Determine the (x, y) coordinate at the center of the cell enclosing the given text.  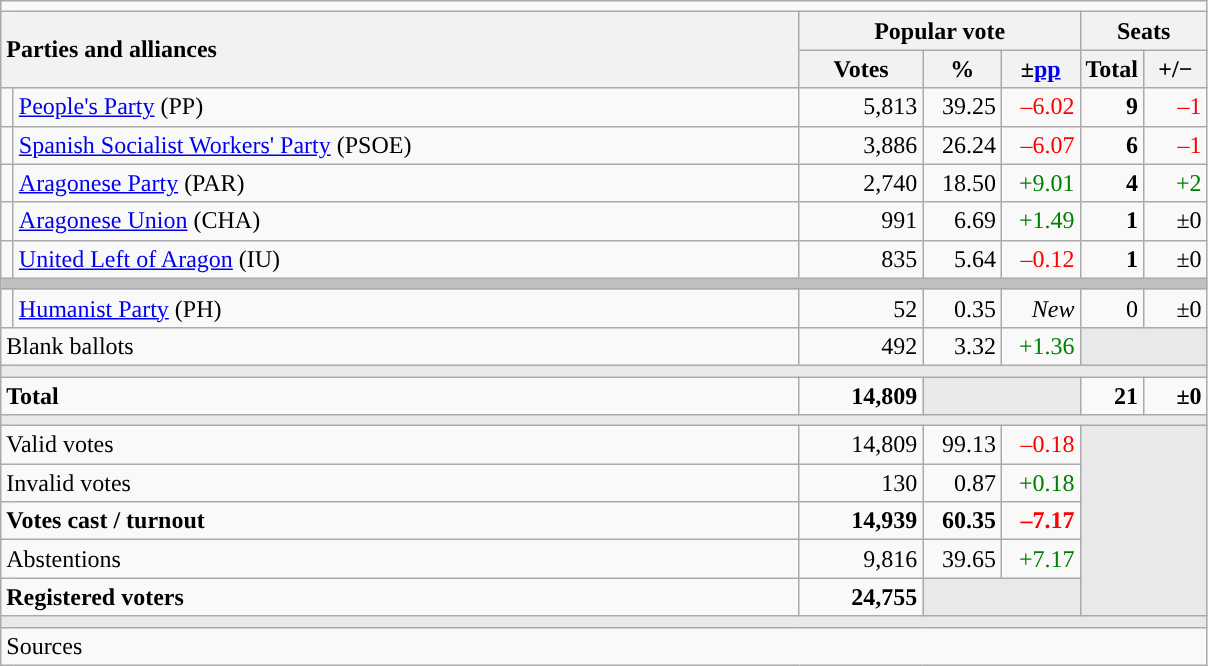
6 (1112, 145)
Aragonese Union (CHA) (406, 221)
14,939 (861, 521)
21 (1112, 395)
492 (861, 346)
–0.18 (1040, 445)
39.25 (962, 107)
±pp (1040, 69)
3.32 (962, 346)
6.69 (962, 221)
+1.36 (1040, 346)
Registered voters (400, 597)
Seats (1144, 31)
39.65 (962, 559)
+1.49 (1040, 221)
Valid votes (400, 445)
52 (861, 308)
60.35 (962, 521)
+7.17 (1040, 559)
3,886 (861, 145)
Aragonese Party (PAR) (406, 183)
New (1040, 308)
Votes cast / turnout (400, 521)
9,816 (861, 559)
0.87 (962, 483)
Humanist Party (PH) (406, 308)
United Left of Aragon (IU) (406, 259)
4 (1112, 183)
Parties and alliances (400, 50)
24,755 (861, 597)
Votes (861, 69)
Popular vote (940, 31)
26.24 (962, 145)
–6.02 (1040, 107)
Sources (604, 646)
130 (861, 483)
5.64 (962, 259)
+/− (1176, 69)
Invalid votes (400, 483)
0.35 (962, 308)
–6.07 (1040, 145)
835 (861, 259)
+0.18 (1040, 483)
–7.17 (1040, 521)
9 (1112, 107)
+9.01 (1040, 183)
0 (1112, 308)
5,813 (861, 107)
Spanish Socialist Workers' Party (PSOE) (406, 145)
Abstentions (400, 559)
2,740 (861, 183)
People's Party (PP) (406, 107)
–0.12 (1040, 259)
+2 (1176, 183)
% (962, 69)
991 (861, 221)
18.50 (962, 183)
Blank ballots (400, 346)
99.13 (962, 445)
